Output the [x, y] coordinate of the center of the cell containing the given text.  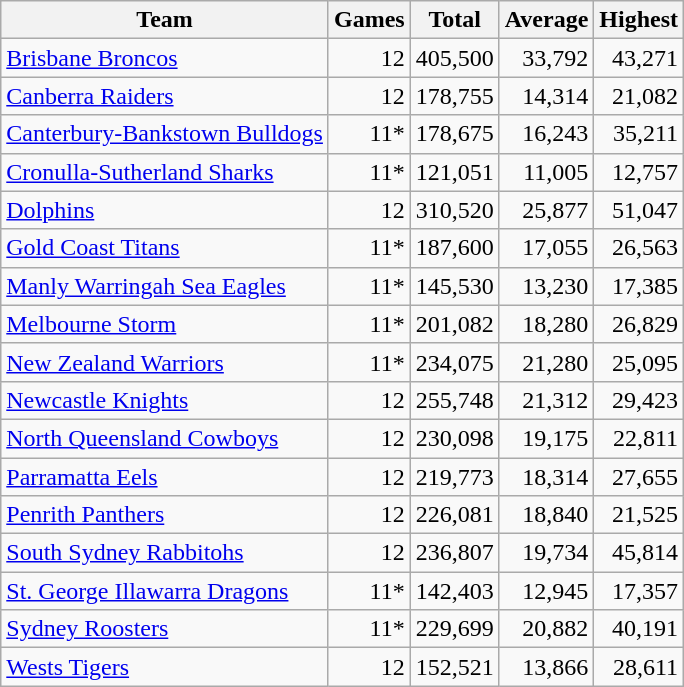
12,945 [546, 591]
14,314 [546, 96]
26,563 [639, 248]
28,611 [639, 667]
405,500 [454, 58]
26,829 [639, 324]
45,814 [639, 553]
178,755 [454, 96]
201,082 [454, 324]
178,675 [454, 134]
Parramatta Eels [165, 477]
27,655 [639, 477]
Gold Coast Titans [165, 248]
20,882 [546, 629]
11,005 [546, 172]
Team [165, 20]
229,699 [454, 629]
13,866 [546, 667]
18,314 [546, 477]
145,530 [454, 286]
South Sydney Rabbitohs [165, 553]
21,312 [546, 400]
Melbourne Storm [165, 324]
North Queensland Cowboys [165, 438]
43,271 [639, 58]
New Zealand Warriors [165, 362]
121,051 [454, 172]
12,757 [639, 172]
310,520 [454, 210]
51,047 [639, 210]
St. George Illawarra Dragons [165, 591]
21,525 [639, 515]
25,095 [639, 362]
219,773 [454, 477]
Highest [639, 20]
25,877 [546, 210]
29,423 [639, 400]
35,211 [639, 134]
Brisbane Broncos [165, 58]
255,748 [454, 400]
226,081 [454, 515]
Dolphins [165, 210]
230,098 [454, 438]
Games [369, 20]
236,807 [454, 553]
16,243 [546, 134]
17,357 [639, 591]
40,191 [639, 629]
21,280 [546, 362]
18,280 [546, 324]
Sydney Roosters [165, 629]
33,792 [546, 58]
187,600 [454, 248]
Canterbury-Bankstown Bulldogs [165, 134]
22,811 [639, 438]
18,840 [546, 515]
Total [454, 20]
Penrith Panthers [165, 515]
142,403 [454, 591]
Wests Tigers [165, 667]
19,175 [546, 438]
Average [546, 20]
234,075 [454, 362]
13,230 [546, 286]
19,734 [546, 553]
Cronulla-Sutherland Sharks [165, 172]
Manly Warringah Sea Eagles [165, 286]
Newcastle Knights [165, 400]
152,521 [454, 667]
Canberra Raiders [165, 96]
17,055 [546, 248]
17,385 [639, 286]
21,082 [639, 96]
